Search for the cell housing the specified text and yield its [x, y] center coordinate. 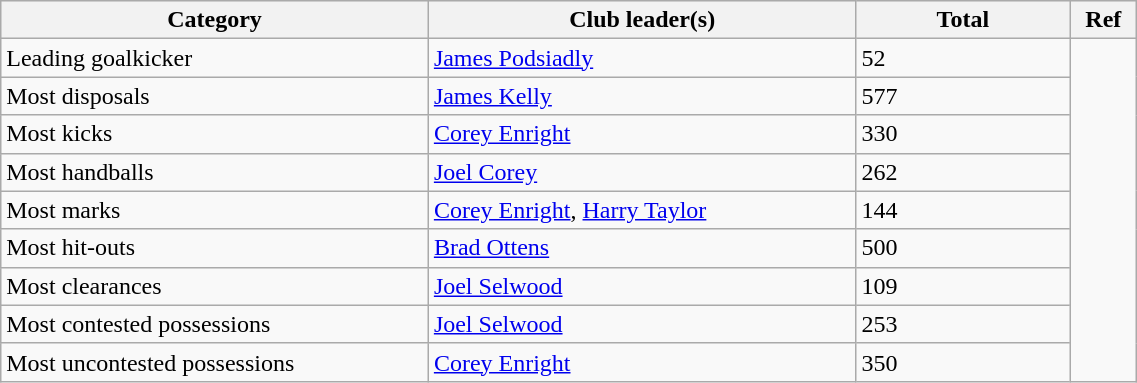
Brad Ottens [642, 248]
577 [963, 96]
109 [963, 286]
Most clearances [215, 286]
Most disposals [215, 96]
52 [963, 58]
Joel Corey [642, 172]
Club leader(s) [642, 20]
330 [963, 134]
262 [963, 172]
Most uncontested possessions [215, 362]
James Kelly [642, 96]
500 [963, 248]
Leading goalkicker [215, 58]
James Podsiadly [642, 58]
Most hit-outs [215, 248]
350 [963, 362]
Most marks [215, 210]
253 [963, 324]
Total [963, 20]
Most contested possessions [215, 324]
Most kicks [215, 134]
Category [215, 20]
144 [963, 210]
Most handballs [215, 172]
Ref [1104, 20]
Corey Enright, Harry Taylor [642, 210]
